For the text-containing cell, return its midpoint in (x, y) coordinate format. 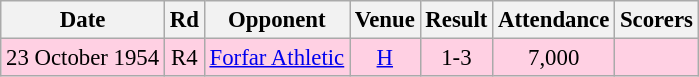
R4 (184, 58)
Venue (386, 20)
Result (456, 20)
Forfar Athletic (276, 58)
7,000 (554, 58)
Rd (184, 20)
Attendance (554, 20)
Date (83, 20)
23 October 1954 (83, 58)
Opponent (276, 20)
1-3 (456, 58)
H (386, 58)
Scorers (657, 20)
